Extract the (X, Y) coordinate from the center of the cell holding the provided text.  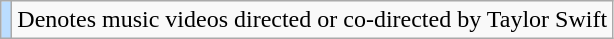
Denotes music videos directed or co-directed by Taylor Swift (312, 20)
